Return (X, Y) of the center of cell containing provided text 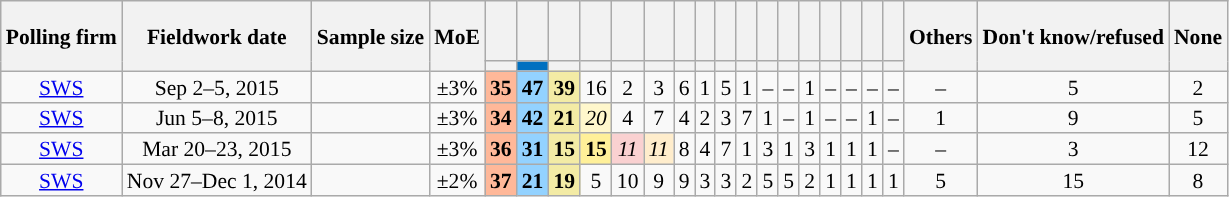
10 (628, 180)
None (1198, 36)
19 (564, 180)
Jun 5–8, 2015 (217, 118)
Sample size (370, 36)
35 (501, 86)
36 (501, 150)
Fieldwork date (217, 36)
Don't know/refused (1074, 36)
47 (533, 86)
39 (564, 86)
Sep 2–5, 2015 (217, 86)
12 (1198, 150)
±2% (457, 180)
Nov 27–Dec 1, 2014 (217, 180)
Mar 20–23, 2015 (217, 150)
6 (684, 86)
Polling firm (62, 36)
MoE (457, 36)
31 (533, 150)
20 (596, 118)
37 (501, 180)
42 (533, 118)
16 (596, 86)
Others (941, 36)
34 (501, 118)
